Provide the [x, y] coordinate of the cell's center where the given text is located.  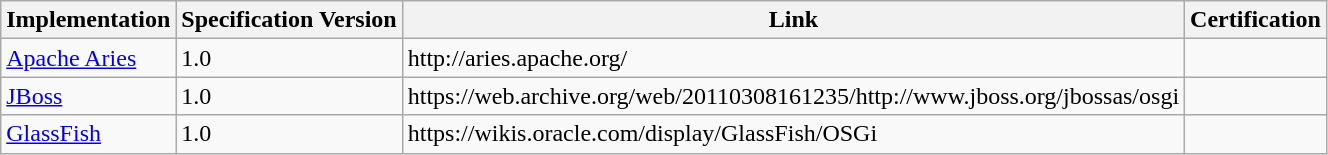
Implementation [88, 20]
Specification Version [289, 20]
http://aries.apache.org/ [793, 58]
Apache Aries [88, 58]
https://web.archive.org/web/20110308161235/http://www.jboss.org/jbossas/osgi [793, 96]
https://wikis.oracle.com/display/GlassFish/OSGi [793, 134]
GlassFish [88, 134]
Link [793, 20]
Certification [1256, 20]
JBoss [88, 96]
